Scan for the cell matching the given text and deliver its (x, y) coordinate at center. 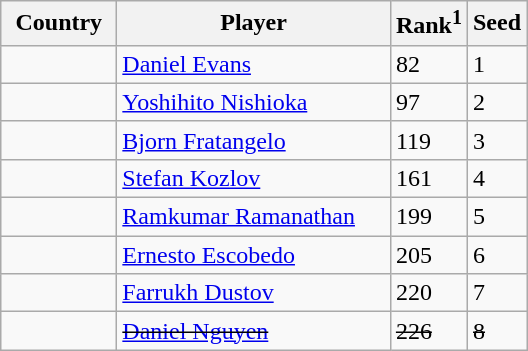
Player (254, 24)
Farrukh Dustov (254, 293)
Country (59, 24)
Yoshihito Nishioka (254, 102)
Ernesto Escobedo (254, 255)
Stefan Kozlov (254, 178)
Rank1 (428, 24)
8 (496, 331)
97 (428, 102)
Bjorn Fratangelo (254, 140)
4 (496, 178)
226 (428, 331)
Ramkumar Ramanathan (254, 217)
Seed (496, 24)
2 (496, 102)
5 (496, 217)
1 (496, 64)
3 (496, 140)
Daniel Nguyen (254, 331)
220 (428, 293)
7 (496, 293)
205 (428, 255)
Daniel Evans (254, 64)
161 (428, 178)
199 (428, 217)
82 (428, 64)
119 (428, 140)
6 (496, 255)
